Scan for the cell matching the given text and deliver its (X, Y) coordinate at center. 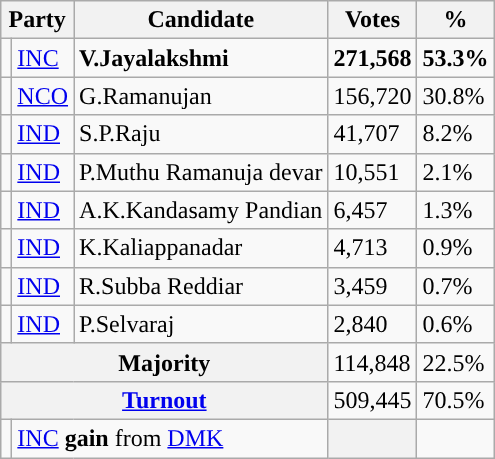
P.Selvaraj (201, 324)
K.Kaliappanadar (201, 248)
Party (38, 20)
30.8% (456, 96)
114,848 (372, 362)
G.Ramanujan (201, 96)
2,840 (372, 324)
P.Muthu Ramanuja devar (201, 172)
Majority (164, 362)
0.6% (456, 324)
41,707 (372, 134)
Turnout (164, 400)
NCO (43, 96)
4,713 (372, 248)
156,720 (372, 96)
2.1% (456, 172)
A.K.Kandasamy Pandian (201, 210)
INC (43, 58)
3,459 (372, 286)
0.9% (456, 248)
Candidate (201, 20)
INC gain from DMK (170, 438)
22.5% (456, 362)
1.3% (456, 210)
70.5% (456, 400)
Votes (372, 20)
10,551 (372, 172)
0.7% (456, 286)
53.3% (456, 58)
509,445 (372, 400)
% (456, 20)
271,568 (372, 58)
6,457 (372, 210)
V.Jayalakshmi (201, 58)
S.P.Raju (201, 134)
8.2% (456, 134)
R.Subba Reddiar (201, 286)
